Identify which cell holds the provided text, then report its [x, y] central coordinate. 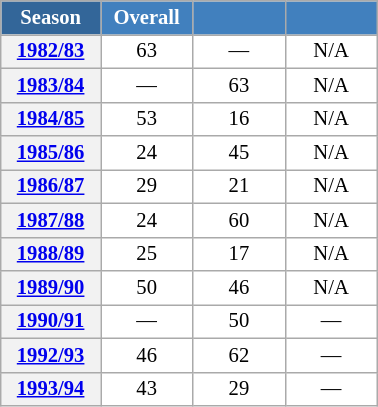
1984/85 [51, 119]
1987/88 [51, 220]
1983/84 [51, 85]
43 [146, 389]
16 [239, 119]
1989/90 [51, 287]
21 [239, 186]
62 [239, 355]
60 [239, 220]
1985/86 [51, 153]
1982/83 [51, 51]
Overall [146, 17]
53 [146, 119]
Season [51, 17]
1988/89 [51, 254]
1993/94 [51, 389]
25 [146, 254]
1990/91 [51, 321]
17 [239, 254]
1986/87 [51, 186]
45 [239, 153]
1992/93 [51, 355]
